Search for the cell housing the specified text and yield its (X, Y) center coordinate. 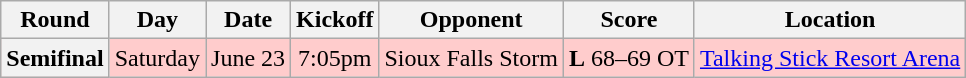
Round (55, 20)
Kickoff (335, 20)
Semifinal (55, 58)
Day (157, 20)
L 68–69 OT (628, 58)
7:05pm (335, 58)
Score (628, 20)
Sioux Falls Storm (471, 58)
Date (248, 20)
June 23 (248, 58)
Saturday (157, 58)
Location (830, 20)
Talking Stick Resort Arena (830, 58)
Opponent (471, 20)
